For the text-containing cell, return its midpoint in [X, Y] coordinate format. 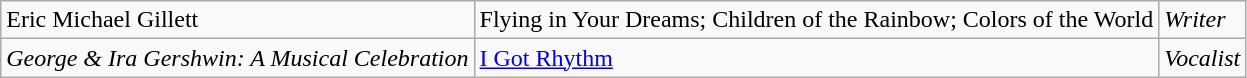
Writer [1202, 20]
I Got Rhythm [816, 58]
Eric Michael Gillett [238, 20]
George & Ira Gershwin: A Musical Celebration [238, 58]
Vocalist [1202, 58]
Flying in Your Dreams; Children of the Rainbow; Colors of the World [816, 20]
